Identify which cell holds the provided text, then report its [x, y] central coordinate. 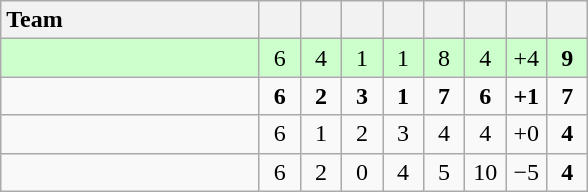
+4 [526, 58]
−5 [526, 172]
Team [130, 20]
+1 [526, 96]
0 [362, 172]
5 [444, 172]
+0 [526, 134]
8 [444, 58]
9 [568, 58]
10 [486, 172]
